From the cell containing the given text, extract its center point as (X, Y) coordinate. 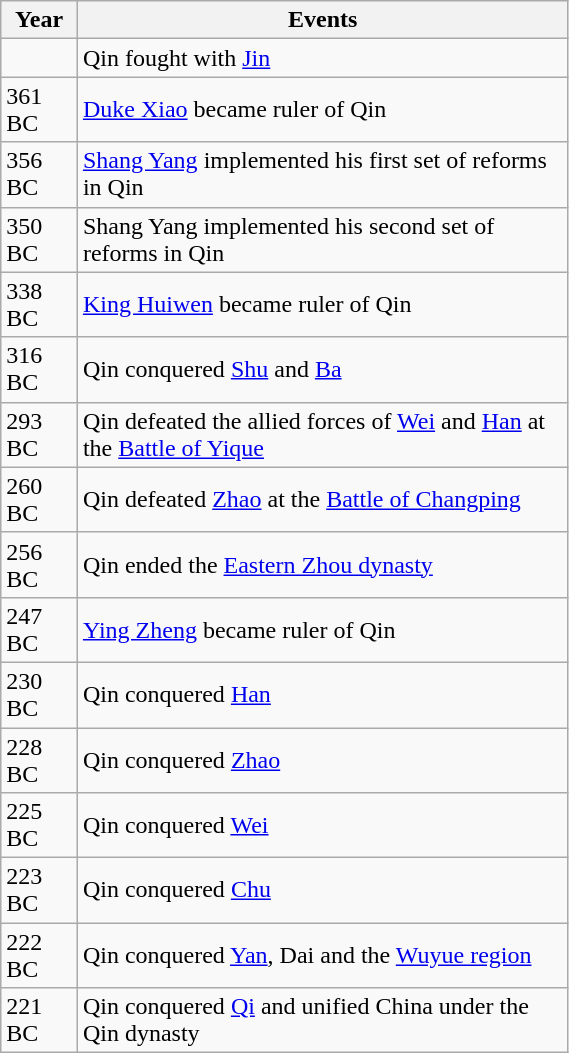
Qin conquered Zhao (322, 760)
228 BC (40, 760)
Qin defeated Zhao at the Battle of Changping (322, 500)
Qin conquered Yan, Dai and the Wuyue region (322, 956)
Shang Yang implemented his first set of reforms in Qin (322, 174)
225 BC (40, 826)
256 BC (40, 564)
222 BC (40, 956)
Qin conquered Qi and unified China under the Qin dynasty (322, 1020)
Shang Yang implemented his second set of reforms in Qin (322, 240)
221 BC (40, 1020)
Qin conquered Chu (322, 890)
293 BC (40, 434)
356 BC (40, 174)
Duke Xiao became ruler of Qin (322, 110)
Events (322, 20)
361 BC (40, 110)
Ying Zheng became ruler of Qin (322, 630)
223 BC (40, 890)
Qin conquered Wei (322, 826)
Qin fought with Jin (322, 58)
316 BC (40, 370)
260 BC (40, 500)
350 BC (40, 240)
230 BC (40, 694)
247 BC (40, 630)
Year (40, 20)
Qin conquered Shu and Ba (322, 370)
King Huiwen became ruler of Qin (322, 304)
338 BC (40, 304)
Qin defeated the allied forces of Wei and Han at the Battle of Yique (322, 434)
Qin conquered Han (322, 694)
Qin ended the Eastern Zhou dynasty (322, 564)
